Scan for the cell matching the given text and deliver its (x, y) coordinate at center. 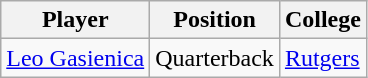
Position (215, 20)
Rutgers (322, 58)
College (322, 20)
Player (76, 20)
Quarterback (215, 58)
Leo Gasienica (76, 58)
